Determine the (X, Y) coordinate at the center of the cell enclosing the given text.  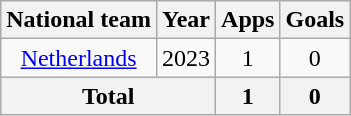
Goals (315, 20)
National team (79, 20)
Netherlands (79, 58)
Total (108, 96)
Year (186, 20)
2023 (186, 58)
Apps (248, 20)
